Search for the cell housing the specified text and yield its (X, Y) center coordinate. 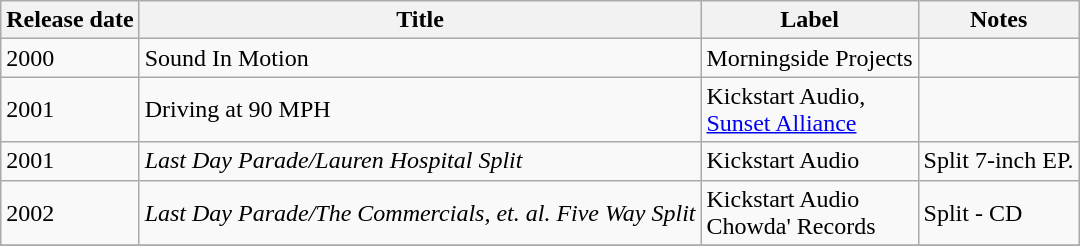
Title (420, 20)
Kickstart Audio (810, 161)
Split 7-inch EP. (998, 161)
Last Day Parade/The Commercials, et. al. Five Way Split (420, 212)
Split - CD (998, 212)
Kickstart Audio, Sunset Alliance (810, 110)
2000 (70, 58)
Label (810, 20)
Notes (998, 20)
Last Day Parade/Lauren Hospital Split (420, 161)
Sound In Motion (420, 58)
Morningside Projects (810, 58)
Kickstart AudioChowda' Records (810, 212)
Release date (70, 20)
Driving at 90 MPH (420, 110)
2002 (70, 212)
